Provide the (x, y) coordinate of the cell's center where the given text is located.  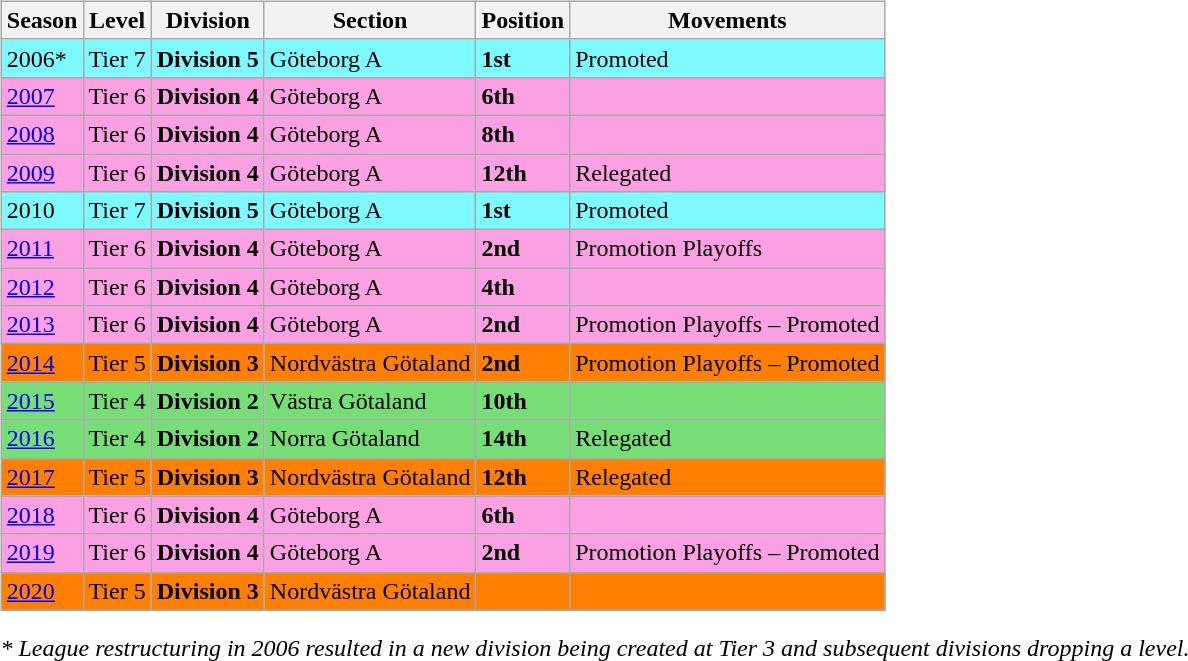
2016 (42, 439)
Movements (728, 20)
2018 (42, 515)
2008 (42, 134)
2014 (42, 363)
2019 (42, 553)
2011 (42, 249)
4th (523, 287)
2017 (42, 477)
2007 (42, 96)
2013 (42, 325)
Norra Götaland (370, 439)
Promotion Playoffs (728, 249)
Division (208, 20)
Section (370, 20)
2006* (42, 58)
2009 (42, 173)
2020 (42, 591)
Season (42, 20)
10th (523, 401)
Level (117, 20)
2012 (42, 287)
8th (523, 134)
14th (523, 439)
2015 (42, 401)
Position (523, 20)
2010 (42, 211)
Västra Götaland (370, 401)
